For the text-containing cell, return its midpoint in (X, Y) coordinate format. 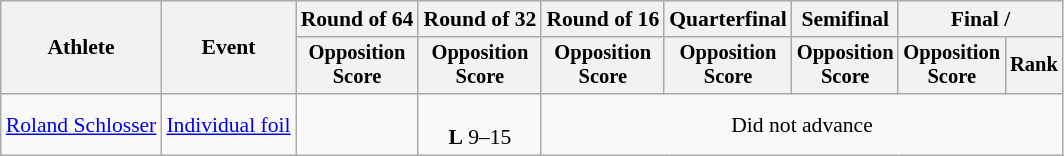
Semifinal (846, 19)
Final / (980, 19)
Round of 16 (602, 19)
Round of 32 (480, 19)
Rank (1034, 66)
Event (228, 48)
Quarterfinal (728, 19)
Did not advance (802, 124)
Individual foil (228, 124)
Round of 64 (358, 19)
Athlete (82, 48)
Roland Schlosser (82, 124)
L 9–15 (480, 124)
